Scan for the cell matching the given text and deliver its (X, Y) coordinate at center. 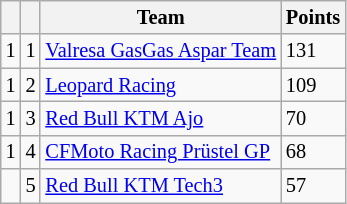
CFMoto Racing Prüstel GP (160, 152)
57 (313, 186)
3 (31, 118)
68 (313, 152)
5 (31, 186)
Leopard Racing (160, 85)
131 (313, 51)
Valresa GasGas Aspar Team (160, 51)
4 (31, 152)
Red Bull KTM Ajo (160, 118)
2 (31, 85)
109 (313, 85)
Team (160, 17)
70 (313, 118)
Points (313, 17)
Red Bull KTM Tech3 (160, 186)
